Determine the [x, y] coordinate at the center of the cell enclosing the given text.  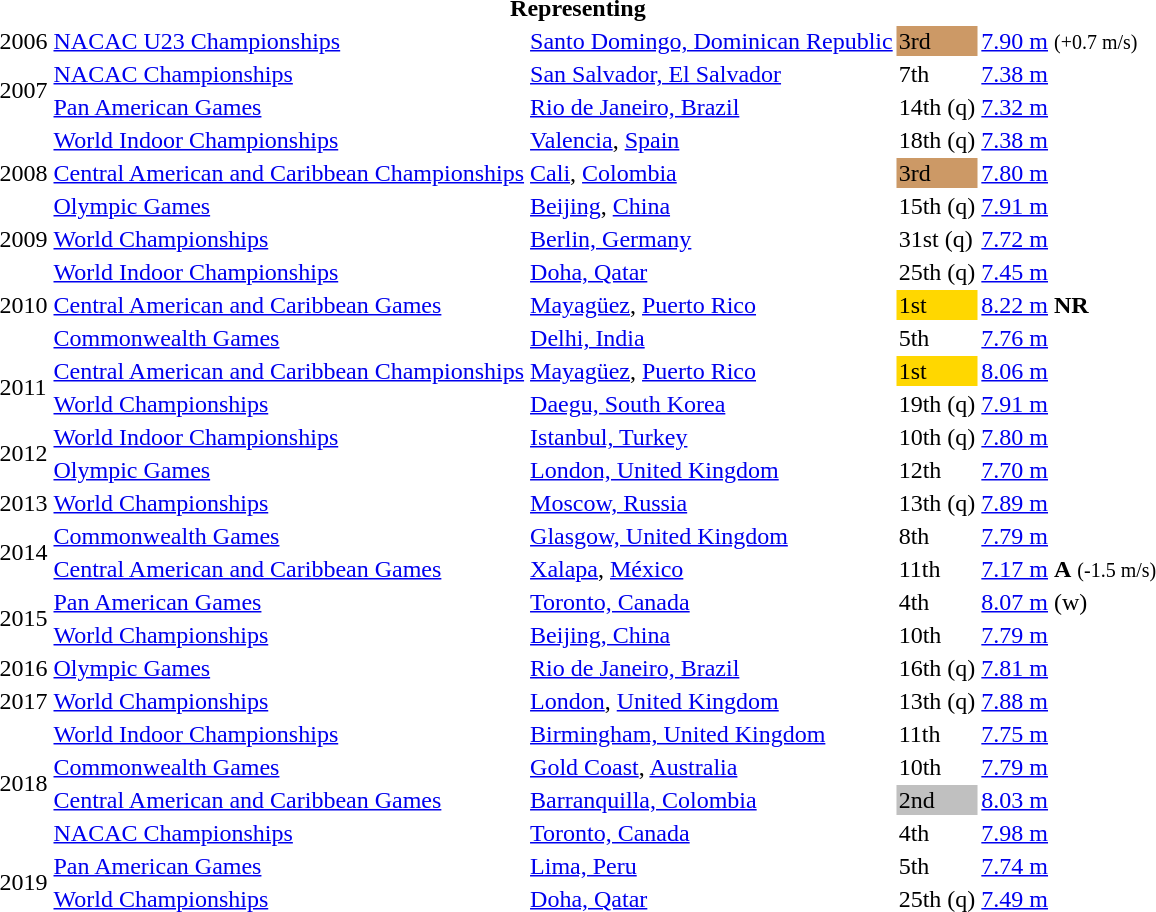
18th (q) [937, 140]
7th [937, 74]
Lima, Peru [712, 866]
Delhi, India [712, 338]
Xalapa, México [712, 569]
NACAC U23 Championships [289, 41]
Moscow, Russia [712, 503]
Barranquilla, Colombia [712, 800]
Cali, Colombia [712, 173]
Birmingham, United Kingdom [712, 734]
25th (q) [937, 272]
2nd [937, 800]
Glasgow, United Kingdom [712, 536]
Valencia, Spain [712, 140]
Berlin, Germany [712, 239]
16th (q) [937, 668]
12th [937, 470]
Istanbul, Turkey [712, 437]
Daegu, South Korea [712, 404]
Santo Domingo, Dominican Republic [712, 41]
10th (q) [937, 437]
19th (q) [937, 404]
8th [937, 536]
Gold Coast, Australia [712, 767]
15th (q) [937, 206]
14th (q) [937, 107]
31st (q) [937, 239]
Doha, Qatar [712, 272]
San Salvador, El Salvador [712, 74]
